Extract the [x, y] coordinate from the center of the cell holding the provided text.  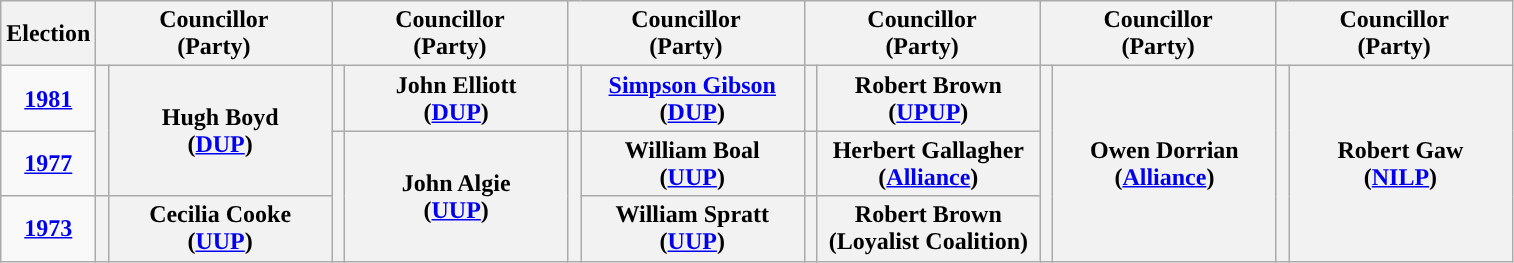
Robert Gaw (NILP) [1401, 164]
Hugh Boyd (DUP) [220, 131]
Robert Brown (Loyalist Coalition) [929, 228]
Owen Dorrian (Alliance) [1165, 164]
John Algie (UUP) [456, 196]
William Spratt (UUP) [692, 228]
1981 [48, 98]
Simpson Gibson (DUP) [692, 98]
1977 [48, 164]
William Boal (UUP) [692, 164]
Cecilia Cooke (UUP) [220, 228]
Election [48, 34]
1973 [48, 228]
John Elliott (DUP) [456, 98]
Herbert Gallagher (Alliance) [929, 164]
Robert Brown (UPUP) [929, 98]
